Capture the cell that displays the provided text and extract its (x, y) central coordinate. 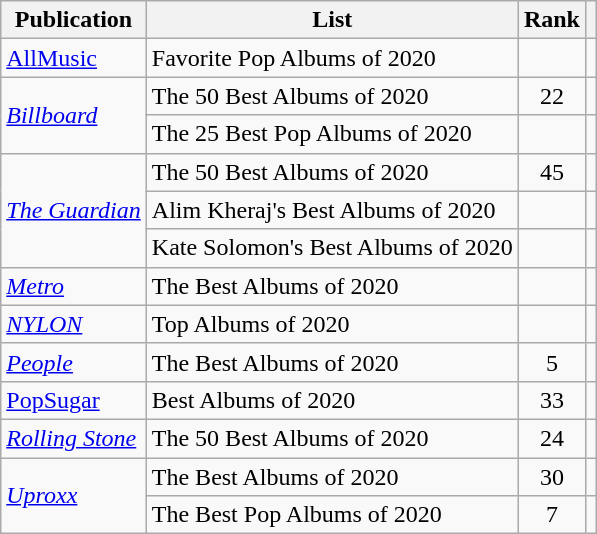
Publication (74, 20)
NYLON (74, 324)
Billboard (74, 115)
The 25 Best Pop Albums of 2020 (332, 134)
Top Albums of 2020 (332, 324)
24 (552, 438)
People (74, 362)
5 (552, 362)
Favorite Pop Albums of 2020 (332, 58)
22 (552, 96)
Best Albums of 2020 (332, 400)
The Guardian (74, 210)
Metro (74, 286)
Alim Kheraj's Best Albums of 2020 (332, 210)
7 (552, 515)
PopSugar (74, 400)
30 (552, 477)
The Best Pop Albums of 2020 (332, 515)
AllMusic (74, 58)
Uproxx (74, 496)
Rank (552, 20)
33 (552, 400)
45 (552, 172)
List (332, 20)
Rolling Stone (74, 438)
Kate Solomon's Best Albums of 2020 (332, 248)
